Provide the (x, y) coordinate of the cell's center where the given text is located.  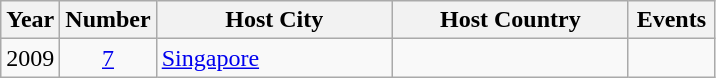
Year (30, 20)
2009 (30, 58)
Host City (274, 20)
Host Country (510, 20)
Number (108, 20)
Events (671, 20)
7 (108, 58)
Singapore (274, 58)
